Locate the cell with the specified text and output its [x, y] center coordinate. 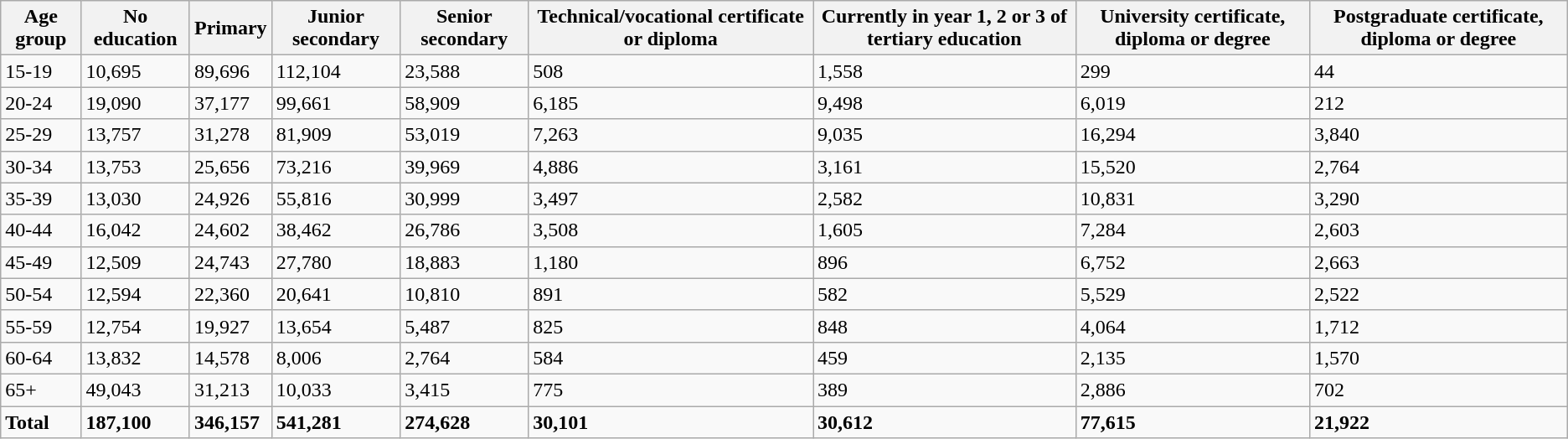
9,035 [945, 135]
20-24 [41, 103]
39,969 [464, 167]
508 [671, 71]
15-19 [41, 71]
38,462 [336, 230]
Primary [230, 28]
3,161 [945, 167]
15,520 [1193, 167]
19,090 [136, 103]
No education [136, 28]
22,360 [230, 294]
10,695 [136, 71]
299 [1193, 71]
582 [945, 294]
13,753 [136, 167]
77,615 [1193, 421]
13,030 [136, 199]
5,487 [464, 326]
12,594 [136, 294]
16,042 [136, 230]
4,886 [671, 167]
12,509 [136, 262]
Total [41, 421]
1,180 [671, 262]
Age group [41, 28]
Technical/vocational certificate or diploma [671, 28]
6,752 [1193, 262]
5,529 [1193, 294]
45-49 [41, 262]
13,654 [336, 326]
30,101 [671, 421]
81,909 [336, 135]
Currently in year 1, 2 or 3 of tertiary education [945, 28]
24,926 [230, 199]
35-39 [41, 199]
60-64 [41, 358]
3,508 [671, 230]
2,663 [1438, 262]
12,754 [136, 326]
30,612 [945, 421]
89,696 [230, 71]
31,213 [230, 390]
26,786 [464, 230]
19,927 [230, 326]
6,185 [671, 103]
2,886 [1193, 390]
55-59 [41, 326]
73,216 [336, 167]
30-34 [41, 167]
9,498 [945, 103]
10,033 [336, 390]
7,284 [1193, 230]
53,019 [464, 135]
112,104 [336, 71]
37,177 [230, 103]
1,605 [945, 230]
6,019 [1193, 103]
541,281 [336, 421]
3,497 [671, 199]
584 [671, 358]
13,832 [136, 358]
8,006 [336, 358]
10,810 [464, 294]
825 [671, 326]
346,157 [230, 421]
50-54 [41, 294]
55,816 [336, 199]
3,415 [464, 390]
16,294 [1193, 135]
30,999 [464, 199]
459 [945, 358]
2,603 [1438, 230]
2,522 [1438, 294]
Postgraduate certificate, diploma or degree [1438, 28]
25,656 [230, 167]
27,780 [336, 262]
4,064 [1193, 326]
389 [945, 390]
Junior secondary [336, 28]
7,263 [671, 135]
58,909 [464, 103]
31,278 [230, 135]
24,743 [230, 262]
775 [671, 390]
2,582 [945, 199]
13,757 [136, 135]
49,043 [136, 390]
1,712 [1438, 326]
1,558 [945, 71]
21,922 [1438, 421]
65+ [41, 390]
99,661 [336, 103]
10,831 [1193, 199]
212 [1438, 103]
3,290 [1438, 199]
3,840 [1438, 135]
702 [1438, 390]
274,628 [464, 421]
848 [945, 326]
24,602 [230, 230]
18,883 [464, 262]
14,578 [230, 358]
23,588 [464, 71]
University certificate, diploma or degree [1193, 28]
44 [1438, 71]
187,100 [136, 421]
1,570 [1438, 358]
Senior secondary [464, 28]
896 [945, 262]
25-29 [41, 135]
20,641 [336, 294]
891 [671, 294]
40-44 [41, 230]
2,135 [1193, 358]
